Search for the cell housing the specified text and yield its (x, y) center coordinate. 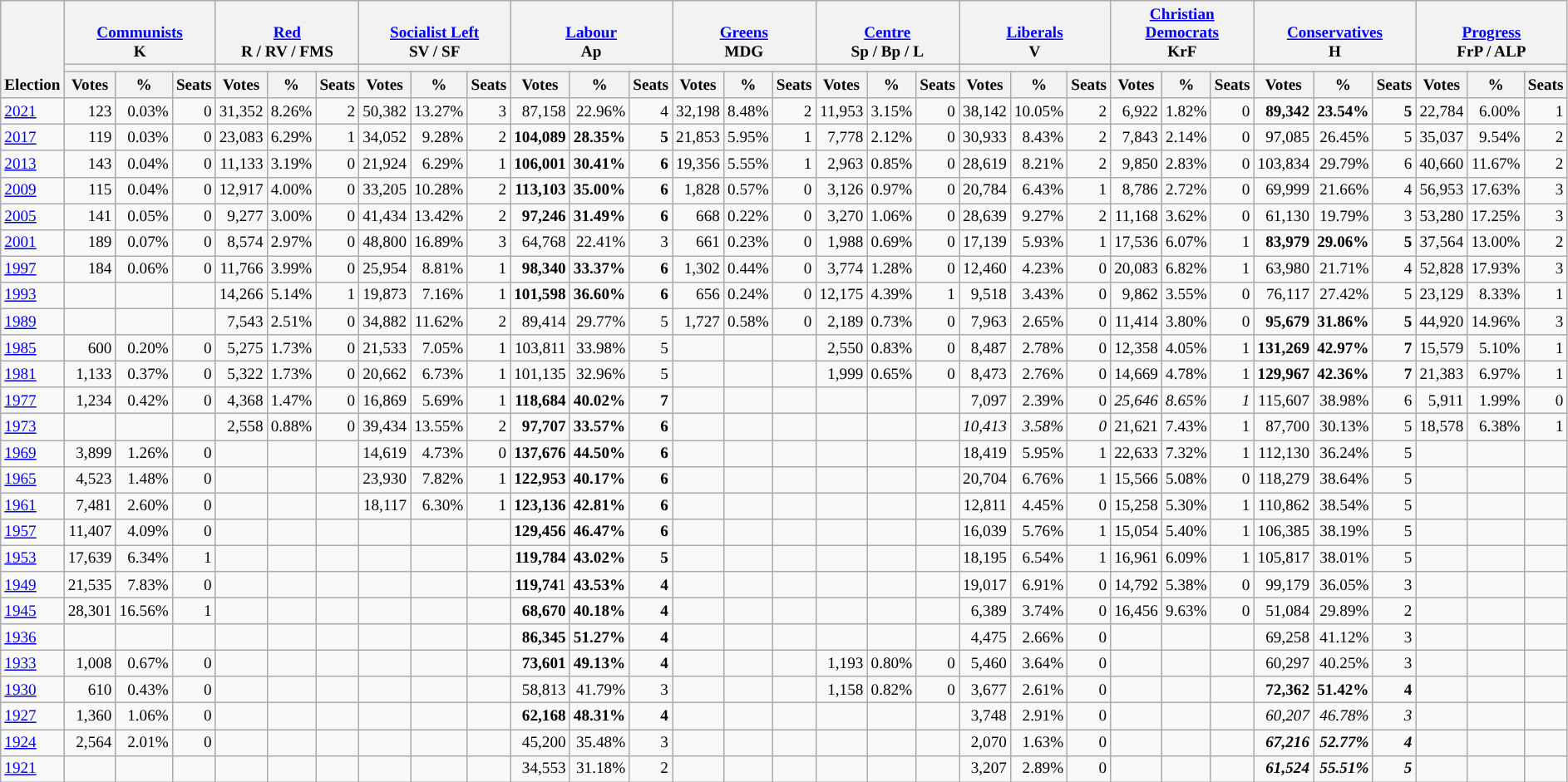
3.62% (1187, 217)
1936 (32, 637)
39,434 (385, 427)
119,784 (540, 558)
15,054 (1137, 532)
4.23% (1038, 269)
1997 (32, 269)
1924 (32, 742)
16,869 (385, 401)
89,342 (1284, 111)
0.83% (891, 348)
5.10% (1496, 348)
4.05% (1187, 348)
13.42% (439, 217)
30,933 (985, 138)
5,460 (985, 663)
38.01% (1344, 558)
1.47% (291, 401)
1981 (32, 374)
600 (90, 348)
42.36% (1344, 374)
6.07% (1187, 243)
0.06% (144, 269)
1,008 (90, 663)
14.96% (1496, 322)
3,774 (841, 269)
52.77% (1344, 742)
6,922 (1137, 111)
28,639 (985, 217)
33.37% (599, 269)
9.54% (1496, 138)
35.00% (599, 190)
122,953 (540, 480)
7,481 (90, 506)
32,198 (698, 111)
46.47% (599, 532)
20,704 (985, 480)
2,564 (90, 742)
105,817 (1284, 558)
8.43% (1038, 138)
2.76% (1038, 374)
7.43% (1187, 427)
55.51% (1344, 769)
33,205 (385, 190)
62,168 (540, 716)
3.80% (1187, 322)
4.73% (439, 453)
2.60% (144, 506)
0.58% (748, 322)
14,619 (385, 453)
8.33% (1496, 295)
21,383 (1442, 374)
86,345 (540, 637)
1.28% (891, 269)
5.30% (1187, 506)
41.79% (599, 690)
GreensMDG (744, 33)
131,269 (1284, 348)
2.91% (1038, 716)
36.05% (1344, 585)
35,037 (1442, 138)
8.65% (1187, 401)
21,853 (698, 138)
10.05% (1038, 111)
5.76% (1038, 532)
49.13% (599, 663)
1933 (32, 663)
19,873 (385, 295)
1921 (32, 769)
103,811 (540, 348)
2,558 (241, 427)
7.82% (439, 480)
14,669 (1137, 374)
97,246 (540, 217)
33.98% (599, 348)
7.16% (439, 295)
3.55% (1187, 295)
2013 (32, 164)
42.97% (1344, 348)
13.27% (439, 111)
41.12% (1344, 637)
69,258 (1284, 637)
9.27% (1038, 217)
4.09% (144, 532)
1.99% (1496, 401)
2,189 (841, 322)
21.71% (1344, 269)
2.65% (1038, 322)
4.45% (1038, 506)
RedR / RV / FMS (287, 33)
119,741 (540, 585)
23,930 (385, 480)
0.37% (144, 374)
0.82% (891, 690)
16.89% (439, 243)
32.96% (599, 374)
1953 (32, 558)
60,207 (1284, 716)
53,280 (1442, 217)
12,358 (1137, 348)
7,778 (841, 138)
118,684 (540, 401)
21.66% (1344, 190)
19.79% (1344, 217)
6.91% (1038, 585)
101,135 (540, 374)
0.20% (144, 348)
12,460 (985, 269)
141 (90, 217)
2,070 (985, 742)
1,234 (90, 401)
83,979 (1284, 243)
68,670 (540, 611)
LabourAp (592, 33)
15,566 (1137, 480)
1.82% (1187, 111)
28,301 (90, 611)
0.88% (291, 427)
30.41% (599, 164)
95,679 (1284, 322)
26.45% (1344, 138)
113,103 (540, 190)
11.62% (439, 322)
43.53% (599, 585)
9,850 (1137, 164)
0.44% (748, 269)
Election (32, 50)
99,179 (1284, 585)
7.05% (439, 348)
28.35% (599, 138)
29.79% (1344, 164)
48,800 (385, 243)
2009 (32, 190)
1,828 (698, 190)
6.34% (144, 558)
58,813 (540, 690)
1.63% (1038, 742)
9,518 (985, 295)
7,963 (985, 322)
4,475 (985, 637)
19,017 (985, 585)
87,158 (540, 111)
61,524 (1284, 769)
8,574 (241, 243)
1.48% (144, 480)
3.00% (291, 217)
112,130 (1284, 453)
668 (698, 217)
56,953 (1442, 190)
38.19% (1344, 532)
0.69% (891, 243)
6.30% (439, 506)
8.21% (1038, 164)
3.58% (1038, 427)
23.54% (1344, 111)
0.67% (144, 663)
1927 (32, 716)
CommunistsK (140, 33)
27.42% (1344, 295)
16,456 (1137, 611)
2,963 (841, 164)
0.07% (144, 243)
20,662 (385, 374)
61,130 (1284, 217)
48.31% (599, 716)
46.78% (1344, 716)
1.26% (144, 453)
16,039 (985, 532)
3,126 (841, 190)
0.57% (748, 190)
7.32% (1187, 453)
2,550 (841, 348)
34,882 (385, 322)
3,207 (985, 769)
2.89% (1038, 769)
97,085 (1284, 138)
17.25% (1496, 217)
52,828 (1442, 269)
17,639 (90, 558)
123,136 (540, 506)
1,302 (698, 269)
31,352 (241, 111)
110,862 (1284, 506)
30.13% (1344, 427)
13.00% (1496, 243)
2.61% (1038, 690)
4.00% (291, 190)
10,413 (985, 427)
3.74% (1038, 611)
36.60% (599, 295)
18,578 (1442, 427)
14,792 (1137, 585)
8.81% (439, 269)
50,382 (385, 111)
76,117 (1284, 295)
3,748 (985, 716)
17,536 (1137, 243)
3.15% (891, 111)
5,322 (241, 374)
129,456 (540, 532)
118,279 (1284, 480)
ChristianDemocratsKrF (1182, 33)
40.18% (599, 611)
20,083 (1137, 269)
6.09% (1187, 558)
3,270 (841, 217)
8.48% (748, 111)
11,133 (241, 164)
1,999 (841, 374)
25,954 (385, 269)
143 (90, 164)
104,089 (540, 138)
1965 (32, 480)
40.17% (599, 480)
6.82% (1187, 269)
12,175 (841, 295)
34,553 (540, 769)
98,340 (540, 269)
2.12% (891, 138)
103,834 (1284, 164)
137,676 (540, 453)
0.24% (748, 295)
29.77% (599, 322)
16.56% (144, 611)
21,535 (90, 585)
1930 (32, 690)
4,523 (90, 480)
ProgressFrP / ALP (1492, 33)
17.63% (1496, 190)
22,633 (1137, 453)
1957 (32, 532)
8,786 (1137, 190)
2005 (32, 217)
2.14% (1187, 138)
6.73% (439, 374)
1989 (32, 322)
14,266 (241, 295)
11,168 (1137, 217)
38.64% (1344, 480)
0.05% (144, 217)
661 (698, 243)
189 (90, 243)
123 (90, 111)
21,533 (385, 348)
2.72% (1187, 190)
0.73% (891, 322)
3.43% (1038, 295)
23,129 (1442, 295)
0.85% (891, 164)
2.39% (1038, 401)
129,967 (1284, 374)
1993 (32, 295)
2.83% (1187, 164)
8,487 (985, 348)
31.18% (599, 769)
9.28% (439, 138)
51.42% (1344, 690)
7,843 (1137, 138)
5.69% (439, 401)
ConservativesH (1335, 33)
29.89% (1344, 611)
610 (90, 690)
106,385 (1284, 532)
28,619 (985, 164)
1,193 (841, 663)
6.00% (1496, 111)
21,924 (385, 164)
115,607 (1284, 401)
23,083 (241, 138)
40.02% (599, 401)
5.55% (748, 164)
5,911 (1442, 401)
3.64% (1038, 663)
36.24% (1344, 453)
1973 (32, 427)
9.63% (1187, 611)
17.93% (1496, 269)
1,360 (90, 716)
41,434 (385, 217)
18,419 (985, 453)
6.97% (1496, 374)
33.57% (599, 427)
38.54% (1344, 506)
2001 (32, 243)
2.78% (1038, 348)
1,988 (841, 243)
11,414 (1137, 322)
12,917 (241, 190)
60,297 (1284, 663)
0.80% (891, 663)
89,414 (540, 322)
6.43% (1038, 190)
119 (90, 138)
5.93% (1038, 243)
2017 (32, 138)
1945 (32, 611)
6.38% (1496, 427)
5.38% (1187, 585)
7.83% (144, 585)
9,862 (1137, 295)
40,660 (1442, 164)
13.55% (439, 427)
0.23% (748, 243)
11,953 (841, 111)
106,001 (540, 164)
11.67% (1496, 164)
2.97% (291, 243)
15,579 (1442, 348)
22,784 (1442, 111)
44.50% (599, 453)
3.19% (291, 164)
16,961 (1137, 558)
1977 (32, 401)
22.41% (599, 243)
4,368 (241, 401)
Socialist LeftSV / SF (435, 33)
63,980 (1284, 269)
1985 (32, 348)
10.28% (439, 190)
31.49% (599, 217)
64,768 (540, 243)
4.78% (1187, 374)
67,216 (1284, 742)
51.27% (599, 637)
2021 (32, 111)
18,117 (385, 506)
1961 (32, 506)
19,356 (698, 164)
1,727 (698, 322)
5.40% (1187, 532)
38,142 (985, 111)
17,139 (985, 243)
7,097 (985, 401)
115 (90, 190)
72,362 (1284, 690)
4.39% (891, 295)
6.54% (1038, 558)
1969 (32, 453)
5.14% (291, 295)
20,784 (985, 190)
5,275 (241, 348)
51,084 (1284, 611)
31.86% (1344, 322)
18,195 (985, 558)
40.25% (1344, 663)
LiberalsV (1035, 33)
2.51% (291, 322)
12,811 (985, 506)
35.48% (599, 742)
87,700 (1284, 427)
0.97% (891, 190)
3.99% (291, 269)
22.96% (599, 111)
21,621 (1137, 427)
2.01% (144, 742)
8.26% (291, 111)
7,543 (241, 322)
37,564 (1442, 243)
1949 (32, 585)
6.76% (1038, 480)
0.42% (144, 401)
CentreSp / Bp / L (887, 33)
1,133 (90, 374)
44,920 (1442, 322)
73,601 (540, 663)
2.66% (1038, 637)
15,258 (1137, 506)
45,200 (540, 742)
97,707 (540, 427)
34,052 (385, 138)
101,598 (540, 295)
25,646 (1137, 401)
9,277 (241, 217)
38.98% (1344, 401)
184 (90, 269)
6,389 (985, 611)
43.02% (599, 558)
3,677 (985, 690)
29.06% (1344, 243)
5.08% (1187, 480)
0.65% (891, 374)
0.22% (748, 217)
11,766 (241, 269)
0.43% (144, 690)
11,407 (90, 532)
42.81% (599, 506)
69,999 (1284, 190)
656 (698, 295)
8,473 (985, 374)
1,158 (841, 690)
3,899 (90, 453)
